Locate the cell with the specified text and output its [x, y] center coordinate. 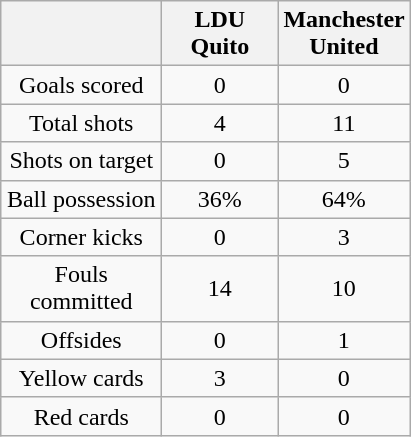
64% [344, 199]
1 [344, 340]
Fouls committed [82, 288]
14 [220, 288]
Goals scored [82, 85]
4 [220, 123]
5 [344, 161]
10 [344, 288]
Total shots [82, 123]
11 [344, 123]
Offsides [82, 340]
36% [220, 199]
Yellow cards [82, 378]
LDU Quito [220, 34]
Manchester United [344, 34]
Red cards [82, 416]
Shots on target [82, 161]
Ball possession [82, 199]
Corner kicks [82, 237]
